Search for the cell housing the specified text and yield its [X, Y] center coordinate. 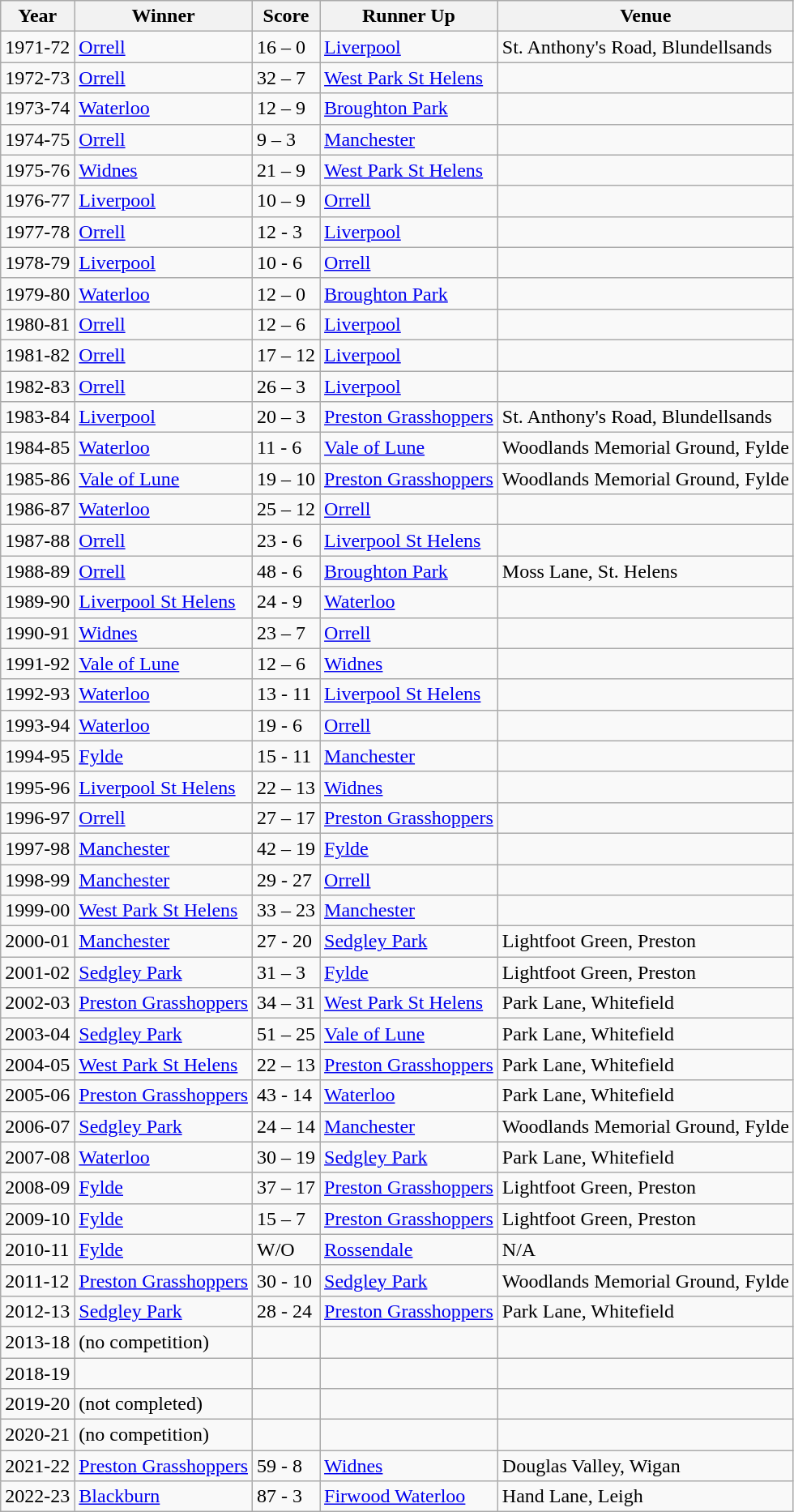
1974-75 [37, 139]
24 - 9 [287, 602]
1975-76 [37, 170]
1976-77 [37, 201]
10 – 9 [287, 201]
2011-12 [37, 1280]
1982-83 [37, 387]
Venue [645, 16]
23 - 6 [287, 540]
21 – 9 [287, 170]
1991-92 [37, 664]
Score [287, 16]
12 - 3 [287, 232]
32 – 7 [287, 78]
Hand Lane, Leigh [645, 1497]
1983-84 [37, 417]
19 - 6 [287, 725]
34 – 31 [287, 1003]
Rossendale [409, 1249]
2002-03 [37, 1003]
1996-97 [37, 818]
1980-81 [37, 324]
25 – 12 [287, 510]
Douglas Valley, Wigan [645, 1466]
33 – 23 [287, 911]
1988-89 [37, 571]
1993-94 [37, 725]
Firwood Waterloo [409, 1497]
Moss Lane, St. Helens [645, 571]
28 - 24 [287, 1311]
W/O [287, 1249]
1992-93 [37, 694]
1977-78 [37, 232]
1973-74 [37, 109]
37 – 17 [287, 1188]
2022-23 [37, 1497]
1986-87 [37, 510]
17 – 12 [287, 355]
31 – 3 [287, 972]
1995-96 [37, 787]
24 – 14 [287, 1126]
2003-04 [37, 1034]
1984-85 [37, 448]
48 - 6 [287, 571]
1994-95 [37, 756]
15 - 11 [287, 756]
2008-09 [37, 1188]
2020-21 [37, 1435]
2010-11 [37, 1249]
2005-06 [37, 1096]
2013-18 [37, 1342]
1990-91 [37, 633]
Blackburn [164, 1497]
(not completed) [164, 1404]
1972-73 [37, 78]
Winner [164, 16]
1987-88 [37, 540]
1978-79 [37, 263]
Year [37, 16]
87 - 3 [287, 1497]
1997-98 [37, 848]
26 – 3 [287, 387]
2007-08 [37, 1157]
23 – 7 [287, 633]
2019-20 [37, 1404]
2018-19 [37, 1373]
43 - 14 [287, 1096]
N/A [645, 1249]
27 - 20 [287, 942]
19 – 10 [287, 479]
51 – 25 [287, 1034]
30 – 19 [287, 1157]
16 – 0 [287, 47]
20 – 3 [287, 417]
15 – 7 [287, 1219]
12 – 9 [287, 109]
10 - 6 [287, 263]
2012-13 [37, 1311]
12 – 0 [287, 293]
1989-90 [37, 602]
2000-01 [37, 942]
11 - 6 [287, 448]
29 - 27 [287, 879]
2009-10 [37, 1219]
1971-72 [37, 47]
1979-80 [37, 293]
30 - 10 [287, 1280]
59 - 8 [287, 1466]
1981-82 [37, 355]
2021-22 [37, 1466]
1998-99 [37, 879]
27 – 17 [287, 818]
2001-02 [37, 972]
42 – 19 [287, 848]
9 – 3 [287, 139]
13 - 11 [287, 694]
1999-00 [37, 911]
2004-05 [37, 1065]
1985-86 [37, 479]
Runner Up [409, 16]
2006-07 [37, 1126]
